Determine the [X, Y] coordinate at the center of the cell enclosing the given text.  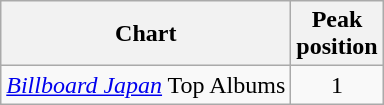
Billboard Japan Top Albums [146, 85]
Peakposition [337, 34]
Chart [146, 34]
1 [337, 85]
